Provide the (x, y) coordinate of the cell's center where the given text is located.  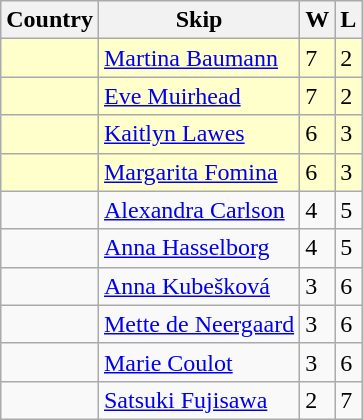
Kaitlyn Lawes (198, 134)
Alexandra Carlson (198, 210)
Marie Coulot (198, 362)
Satsuki Fujisawa (198, 400)
Skip (198, 20)
Anna Hasselborg (198, 248)
Country (50, 20)
Mette de Neergaard (198, 324)
Anna Kubešková (198, 286)
Eve Muirhead (198, 96)
Margarita Fomina (198, 172)
L (348, 20)
W (318, 20)
Martina Baumann (198, 58)
